Return [x, y] of the center of cell containing provided text 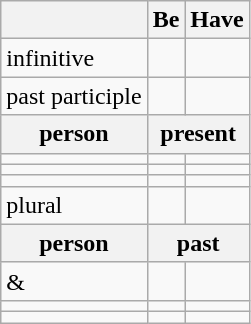
infinitive [74, 58]
past [198, 243]
past participle [74, 96]
plural [74, 205]
present [198, 134]
Be [166, 20]
Have [217, 20]
& [74, 281]
